Scan for the cell matching the given text and deliver its [x, y] coordinate at center. 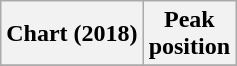
Chart (2018) [72, 34]
Peak position [189, 34]
